Extract the [x, y] coordinate from the center of the cell holding the provided text.  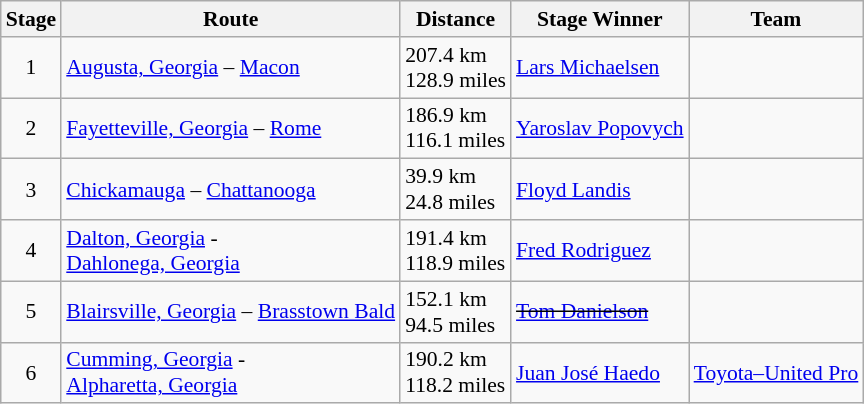
4 [31, 250]
Route [230, 19]
186.9 km116.1 miles [456, 128]
207.4 km128.9 miles [456, 68]
Juan José Haedo [600, 372]
Lars Michaelsen [600, 68]
152.1 km94.5 miles [456, 312]
3 [31, 190]
Blairsville, Georgia – Brasstown Bald [230, 312]
Chickamauga – Chattanooga [230, 190]
Yaroslav Popovych [600, 128]
39.9 km24.8 miles [456, 190]
191.4 km118.9 miles [456, 250]
190.2 km118.2 miles [456, 372]
Toyota–United Pro [776, 372]
Stage Winner [600, 19]
5 [31, 312]
Distance [456, 19]
Fayetteville, Georgia – Rome [230, 128]
Dalton, Georgia - Dahlonega, Georgia [230, 250]
Floyd Landis [600, 190]
Fred Rodriguez [600, 250]
Tom Danielson [600, 312]
2 [31, 128]
Augusta, Georgia – Macon [230, 68]
6 [31, 372]
Cumming, Georgia - Alpharetta, Georgia [230, 372]
1 [31, 68]
Stage [31, 19]
Team [776, 19]
